Detect which cell encompasses the target text, then output its [X, Y] center coordinate. 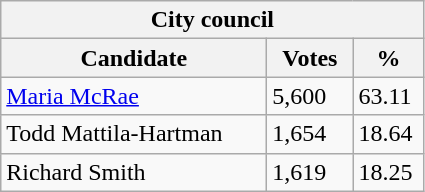
Richard Smith [134, 172]
Candidate [134, 58]
Votes [310, 58]
Todd Mattila-Hartman [134, 134]
% [388, 58]
Maria McRae [134, 96]
1,619 [310, 172]
City council [212, 20]
18.25 [388, 172]
5,600 [310, 96]
63.11 [388, 96]
1,654 [310, 134]
18.64 [388, 134]
